Provide the (X, Y) coordinate of the cell's center where the given text is located.  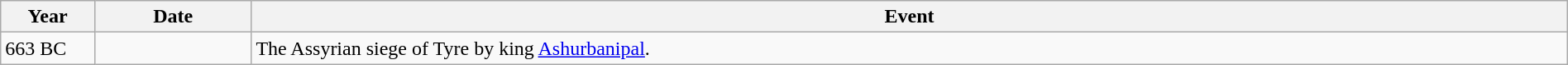
Event (910, 17)
The Assyrian siege of Tyre by king Ashurbanipal. (910, 48)
663 BC (48, 48)
Year (48, 17)
Date (172, 17)
